Detect which cell encompasses the target text, then output its (x, y) center coordinate. 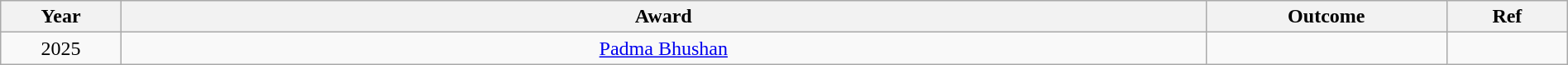
Outcome (1327, 17)
Year (61, 17)
Ref (1507, 17)
Award (663, 17)
Padma Bhushan (663, 48)
2025 (61, 48)
